Locate the cell with the specified text and output its (X, Y) center coordinate. 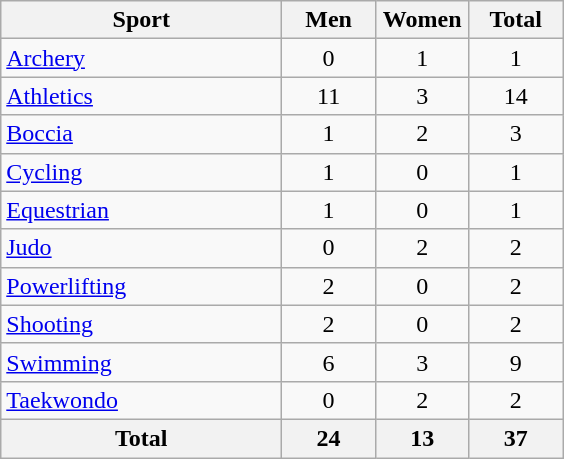
Archery (142, 58)
11 (329, 96)
Powerlifting (142, 286)
Judo (142, 248)
Athletics (142, 96)
Cycling (142, 172)
Men (329, 20)
14 (516, 96)
Sport (142, 20)
37 (516, 438)
Taekwondo (142, 400)
13 (422, 438)
Boccia (142, 134)
24 (329, 438)
Equestrian (142, 210)
Women (422, 20)
Swimming (142, 362)
Shooting (142, 324)
6 (329, 362)
9 (516, 362)
